From the cell containing the given text, extract its center point as [x, y] coordinate. 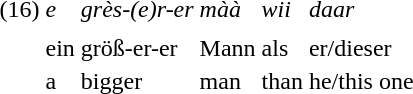
ein [60, 48]
als [282, 48]
Mann [228, 48]
größ-er-er [137, 48]
